Output the [x, y] coordinate of the center of the cell containing the given text.  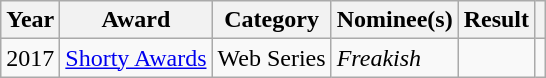
Nominee(s) [394, 20]
Freakish [394, 58]
Result [496, 20]
Award [136, 20]
Year [30, 20]
Shorty Awards [136, 58]
2017 [30, 58]
Web Series [272, 58]
Category [272, 20]
